For the text-containing cell, return its midpoint in [X, Y] coordinate format. 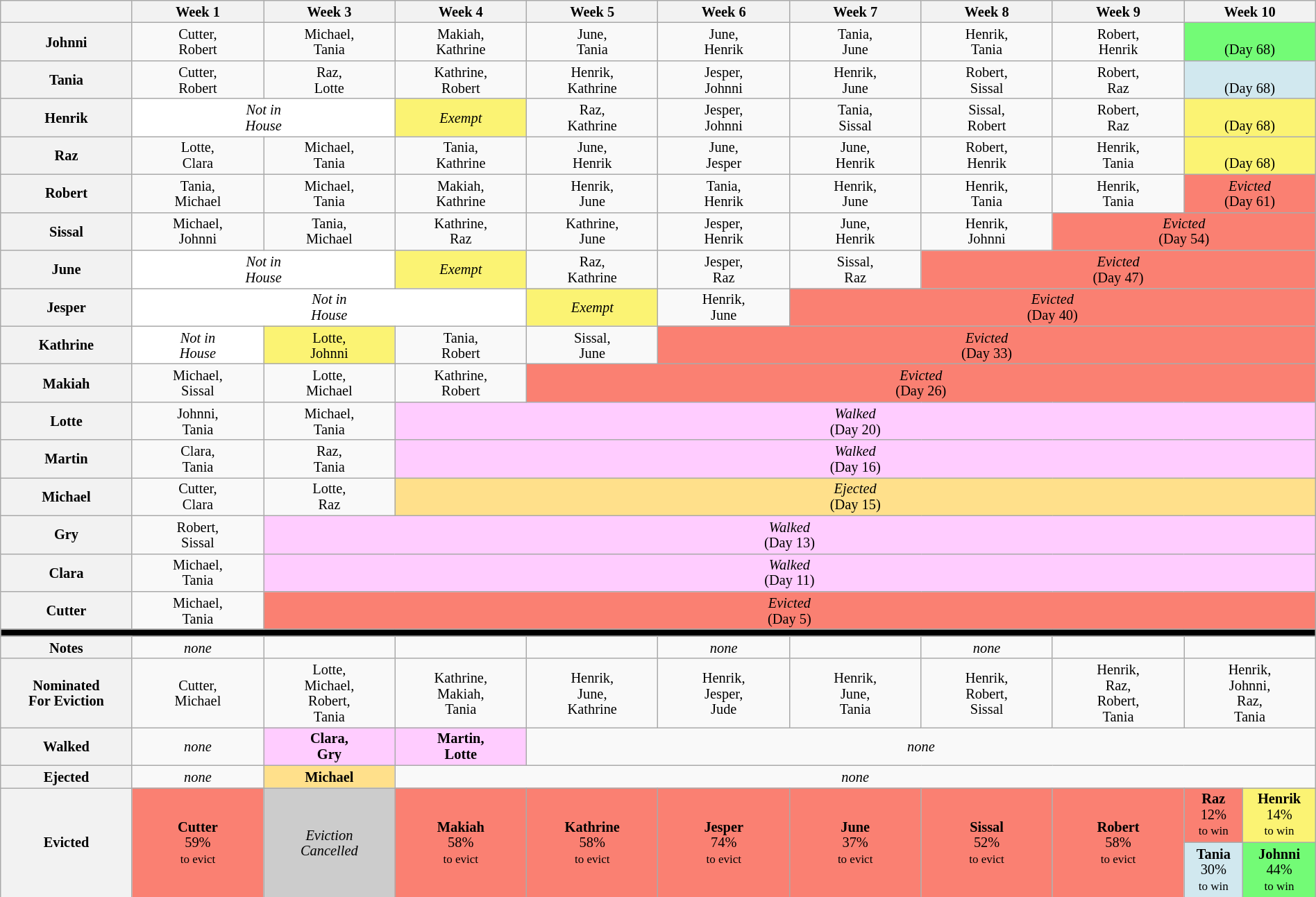
Kathrine,June [593, 232]
Week 6 [723, 11]
Walked(Day 20) [855, 420]
Raz [67, 155]
Ejected(Day 15) [855, 497]
Week 4 [461, 11]
Raz,Tania [329, 459]
Lotte [67, 420]
Evicted(Day 5) [790, 610]
Walked(Day 11) [790, 573]
Sissal,Robert [987, 118]
Robert [67, 193]
Evicted(Day 47) [1118, 269]
Ejected [67, 776]
Martin,Lotte [461, 746]
June [67, 269]
Tania [67, 79]
Martin [67, 459]
Henrik,Johnni [987, 232]
Week 7 [855, 11]
Kathrine,Makiah,Tania [461, 693]
Cutter,Michael [197, 693]
Johnni44%to win [1279, 870]
Henrik,Jesper,Jude [723, 693]
Jesper [67, 307]
Sissal52%to evict [987, 842]
Sissal,June [593, 345]
Walked(Day 16) [855, 459]
Kathrine,Raz [461, 232]
Jesper,Henrik [723, 232]
Michael,Sissal [197, 383]
Henrik,June,Tania [855, 693]
Tania,Sissal [855, 118]
Evicted [67, 842]
Sissal,Raz [855, 269]
June,Tania [593, 42]
Kathrine58%to evict [593, 842]
Lotte,Michael,Robert,Tania [329, 693]
Tania30%to win [1213, 870]
Johnni,Tania [197, 420]
Cutter59%to evict [197, 842]
Sissal [67, 232]
Henrik14%to win [1279, 814]
Clara [67, 573]
Clara,Tania [197, 459]
Gry [67, 534]
Evicted(Day 54) [1184, 232]
Robert58%to evict [1117, 842]
Week 8 [987, 11]
Week 1 [197, 11]
Week 10 [1249, 11]
Tania,Robert [461, 345]
Evicted(Day 61) [1249, 193]
Walked(Day 13) [790, 534]
Henrik,Robert,Sissal [987, 693]
Lotte,Michael [329, 383]
June,Jesper [723, 155]
Henrik [67, 118]
Week 5 [593, 11]
June37%to evict [855, 842]
Cutter [67, 610]
Notes [67, 647]
Raz12%to win [1213, 814]
Lotte,Clara [197, 155]
Tania,June [855, 42]
Jesper74%to evict [723, 842]
Week 3 [329, 11]
Makiah58%to evict [461, 842]
Makiah [67, 383]
EvictionCancelled [329, 842]
Tania,Kathrine [461, 155]
Lotte,Raz [329, 497]
Jesper,Raz [723, 269]
Henrik,June,Kathrine [593, 693]
Henrik,Johnni,Raz,Tania [1249, 693]
Kathrine [67, 345]
Michael,Johnni [197, 232]
Tania,Henrik [723, 193]
Evicted(Day 33) [987, 345]
Lotte,Johnni [329, 345]
Walked [67, 746]
Evicted(Day 26) [922, 383]
Clara,Gry [329, 746]
Raz,Lotte [329, 79]
Week 9 [1117, 11]
NominatedFor Eviction [67, 693]
Cutter,Clara [197, 497]
Henrik,Kathrine [593, 79]
Johnni [67, 42]
Henrik,Raz,Robert,Tania [1117, 693]
Evicted(Day 40) [1052, 307]
